Provide the (x, y) coordinate of the cell's center where the given text is located.  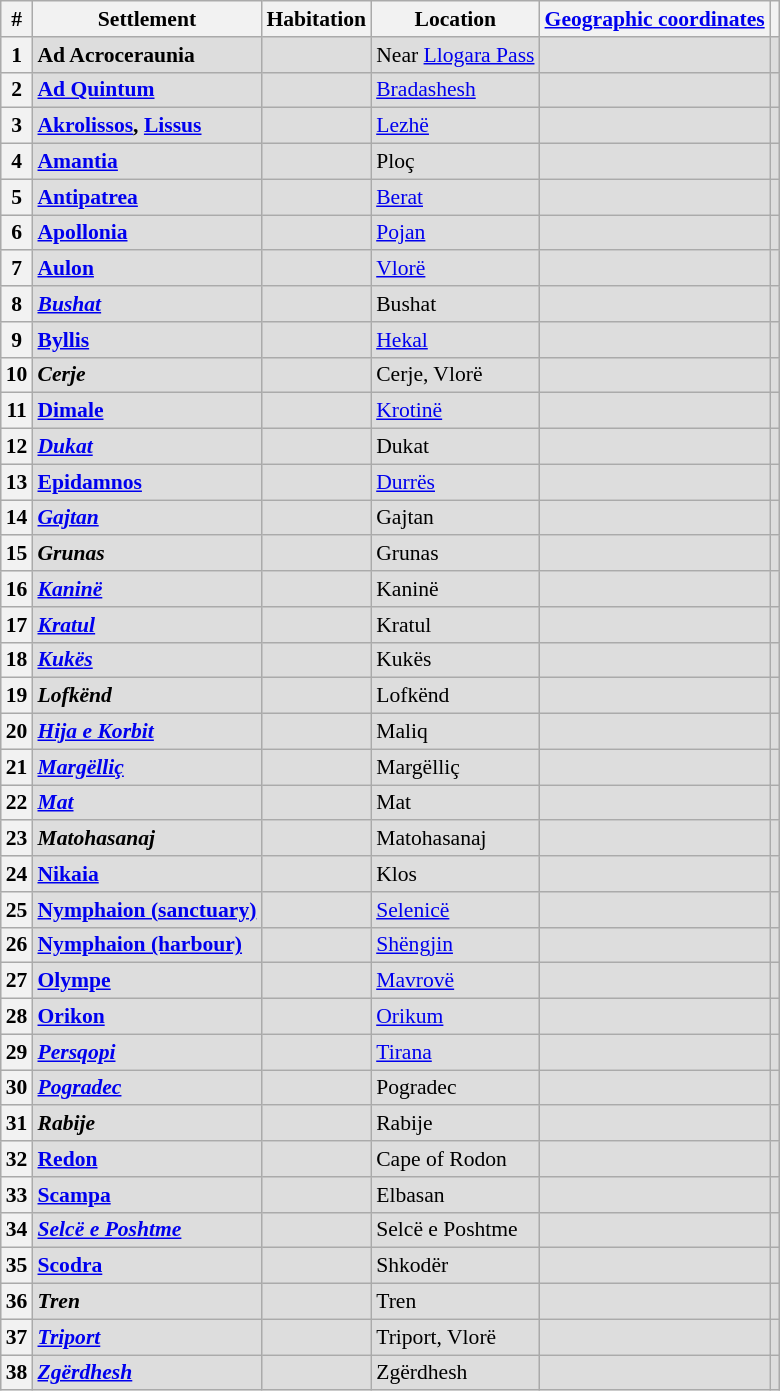
Tirana (455, 1052)
Settlement (146, 19)
36 (17, 1302)
15 (17, 554)
1 (17, 55)
21 (17, 767)
8 (17, 304)
Nymphaion (harbour) (146, 945)
35 (17, 1266)
37 (17, 1337)
Hekal (455, 340)
Vlorë (455, 269)
Cerje, Vlorë (455, 375)
Lezhë (455, 126)
17 (17, 625)
12 (17, 447)
Triport (146, 1337)
Orikon (146, 1017)
Maliq (455, 732)
20 (17, 732)
Triport, Vlorë (455, 1337)
Amantia (146, 162)
9 (17, 340)
28 (17, 1017)
Hija e Korbit (146, 732)
Ad Quintum (146, 90)
7 (17, 269)
29 (17, 1052)
27 (17, 981)
Durrës (455, 482)
10 (17, 375)
Bradashesh (455, 90)
Klos (455, 874)
Dimale (146, 411)
14 (17, 518)
24 (17, 874)
13 (17, 482)
Epidamnos (146, 482)
2 (17, 90)
31 (17, 1124)
23 (17, 839)
19 (17, 696)
Ploç (455, 162)
11 (17, 411)
Selenicë (455, 910)
33 (17, 1195)
6 (17, 233)
Nymphaion (sanctuary) (146, 910)
Olympe (146, 981)
Elbasan (455, 1195)
Orikum (455, 1017)
25 (17, 910)
5 (17, 197)
Persqopi (146, 1052)
Scodra (146, 1266)
Cape of Rodon (455, 1159)
Ad Acroceraunia (146, 55)
Antipatrea (146, 197)
Berat (455, 197)
Scampa (146, 1195)
34 (17, 1230)
Nikaia (146, 874)
# (17, 19)
Location (455, 19)
Krotinë (455, 411)
Akrolissos, Lissus (146, 126)
Apollonia (146, 233)
Mavrovë (455, 981)
26 (17, 945)
Pojan (455, 233)
Cerje (146, 375)
30 (17, 1088)
Geographic coordinates (655, 19)
38 (17, 1373)
Redon (146, 1159)
Aulon (146, 269)
32 (17, 1159)
4 (17, 162)
Near Llogara Pass (455, 55)
Habitation (316, 19)
22 (17, 803)
16 (17, 589)
Shkodër (455, 1266)
Shëngjin (455, 945)
18 (17, 660)
3 (17, 126)
Byllis (146, 340)
